Locate the cell with the specified text and output its (X, Y) center coordinate. 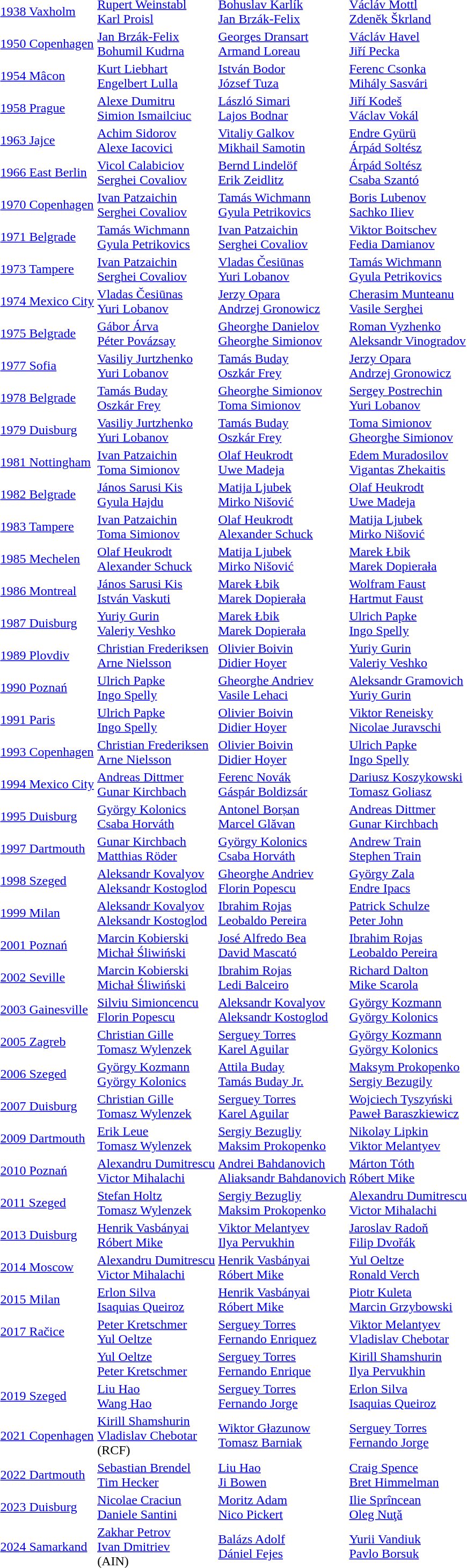
Andreas DittmerGunar Kirchbach (156, 785)
Wiktor GłazunowTomasz Barniak (282, 1435)
Jerzy OparaAndrzej Gronowicz (282, 302)
Gheorghe DanielovGheorghe Simionov (282, 334)
Attila BudayTamás Buday Jr. (282, 1074)
Silviu SimioncencuFlorin Popescu (156, 1010)
György KozmannGyörgy Kolonics (156, 1074)
Gheorghe AndrievVasile Lehaci (282, 688)
László SimariLajos Bodnar (282, 108)
Serguey TorresFernando Enriquez (282, 1332)
Yul OeltzePeter Kretschmer (156, 1364)
Viktor MelantyevIlya Pervukhin (282, 1235)
Andrei BahdanovichAliaksandr Bahdanovich (282, 1171)
Achim SidorovAlexe Iacovici (156, 141)
Ferenc NovákGáspár Boldizsár (282, 785)
Nicolae CraciunDaniele Santini (156, 1507)
Gheorghe AndrievFlorin Popescu (282, 881)
Liu HaoWang Hao (156, 1396)
Gunar KirchbachMatthias Röder (156, 849)
Gheorghe SimionovToma Simionov (282, 398)
János Sarusi KisIstván Vaskuti (156, 591)
Sebastian BrendelTim Hecker (156, 1475)
Jan Brzák-FelixBohumil Kudrna (156, 44)
Kirill ShamshurinVladislav Chebotar(RCF) (156, 1435)
István BodorJózsef Tuza (282, 76)
Erlon SilvaIsaquias Queiroz (156, 1300)
Serguey TorresFernando Enrique (282, 1364)
Moritz AdamNico Pickert (282, 1507)
Ibrahim RojasLedi Balceiro (282, 978)
Alexe DumitruSimion Ismailciuc (156, 108)
Olaf HeukrodtUwe Madeja (282, 463)
Ibrahim RojasLeobaldo Pereira (282, 913)
Vicol CalabiciovSerghei Covaliov (156, 173)
Liu HaoJi Bowen (282, 1475)
Kurt LiebhartEngelbert Lulla (156, 76)
Erik LeueTomasz Wylenzek (156, 1139)
Vitaliy GalkovMikhail Samotin (282, 141)
Gábor ÁrvaPéter Povázsay (156, 334)
Yuriy GurinValeriy Veshko (156, 624)
János Sarusi KisGyula Hajdu (156, 495)
Stefan HoltzTomasz Wylenzek (156, 1203)
Serguey TorresFernando Jorge (282, 1396)
Antonel BorșanMarcel Glăvan (282, 817)
José Alfredo BeaDavid Mascató (282, 946)
Georges DransartArmand Loreau (282, 44)
Bernd LindelöfErik Zeidlitz (282, 173)
Peter KretschmerYul Oeltze (156, 1332)
